Find where the given text appears and provide that cell's center as (x, y) coordinate. 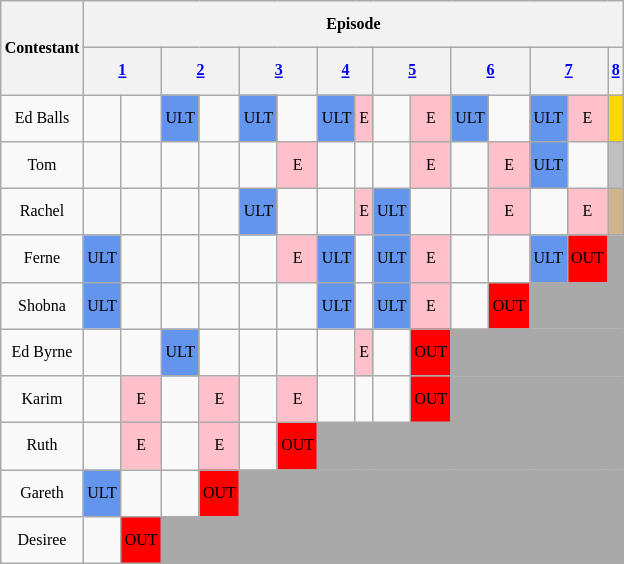
7 (569, 70)
Ferne (42, 258)
2 (200, 70)
Episode (353, 24)
Tom (42, 164)
3 (279, 70)
6 (490, 70)
Gareth (42, 492)
Ed Balls (42, 118)
5 (412, 70)
Desiree (42, 540)
Ruth (42, 446)
1 (122, 70)
8 (616, 70)
Shobna (42, 306)
Karim (42, 398)
Ed Byrne (42, 352)
Rachel (42, 212)
Contestant (42, 47)
4 (346, 70)
